Capture the cell that displays the provided text and extract its (x, y) central coordinate. 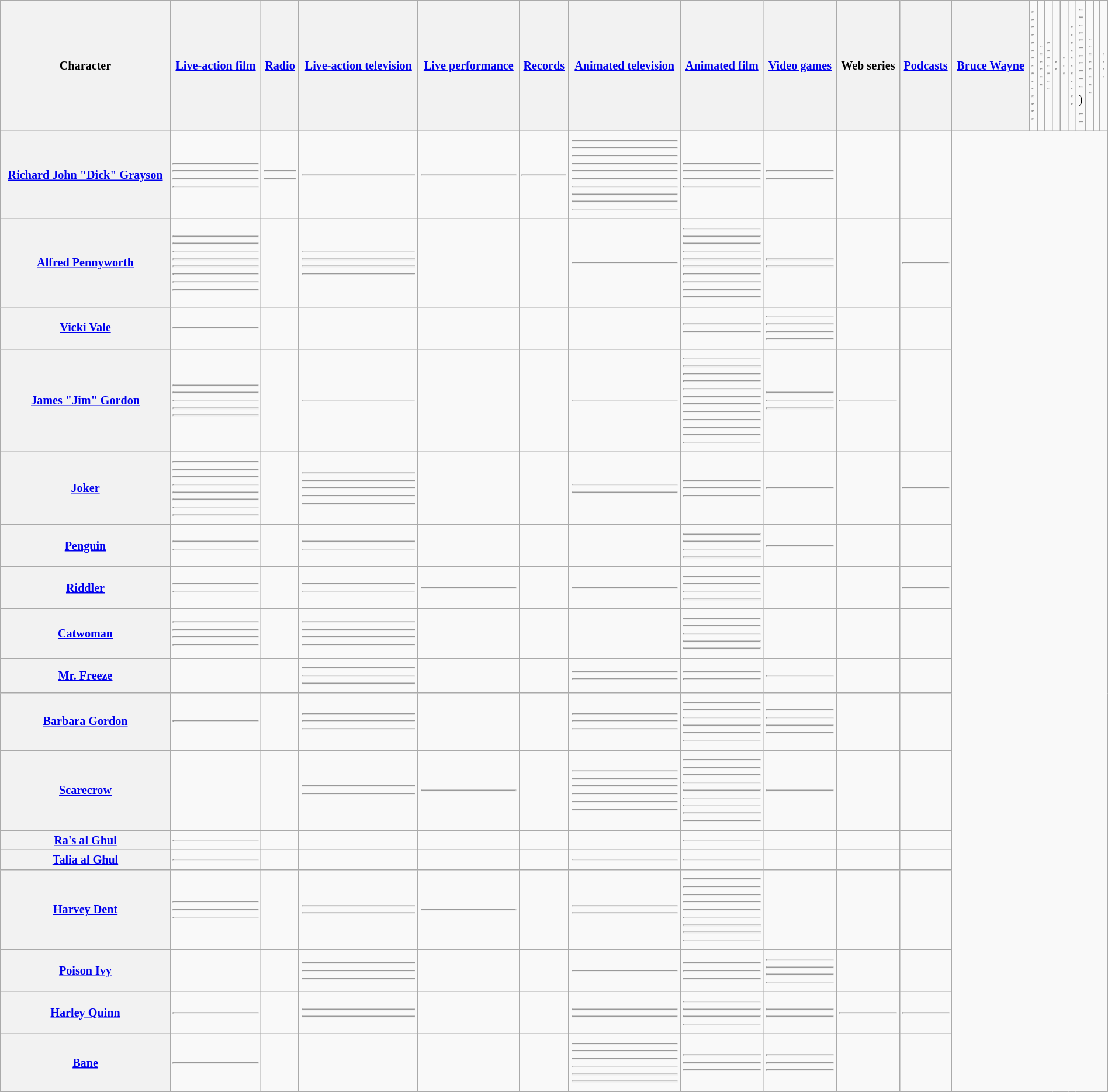
Poison Ivy (85, 971)
Vicki Vale (85, 328)
Talia al Ghul (85, 860)
Alfred Pennyworth (85, 263)
Catwoman (85, 633)
Penguin (85, 546)
Harvey Dent (85, 910)
Mr. Freeze (85, 677)
Bane (85, 1063)
Web series (868, 66)
Animated film (722, 66)
Animated television (624, 66)
Harley Quinn (85, 1013)
Joker (85, 488)
Podcasts (926, 66)
Live-action television (358, 66)
Ra's al Ghul (85, 841)
Radio (281, 66)
Records (543, 66)
Riddler (85, 588)
Bruce Wayne (991, 66)
Richard John "Dick" Grayson (85, 175)
Live performance (469, 66)
Scarecrow (85, 790)
James "Jim" Gordon (85, 401)
) (1081, 66)
Video games (799, 66)
Live-action film (215, 66)
Character (85, 66)
Barbara Gordon (85, 722)
